For the text-containing cell, return its midpoint in [x, y] coordinate format. 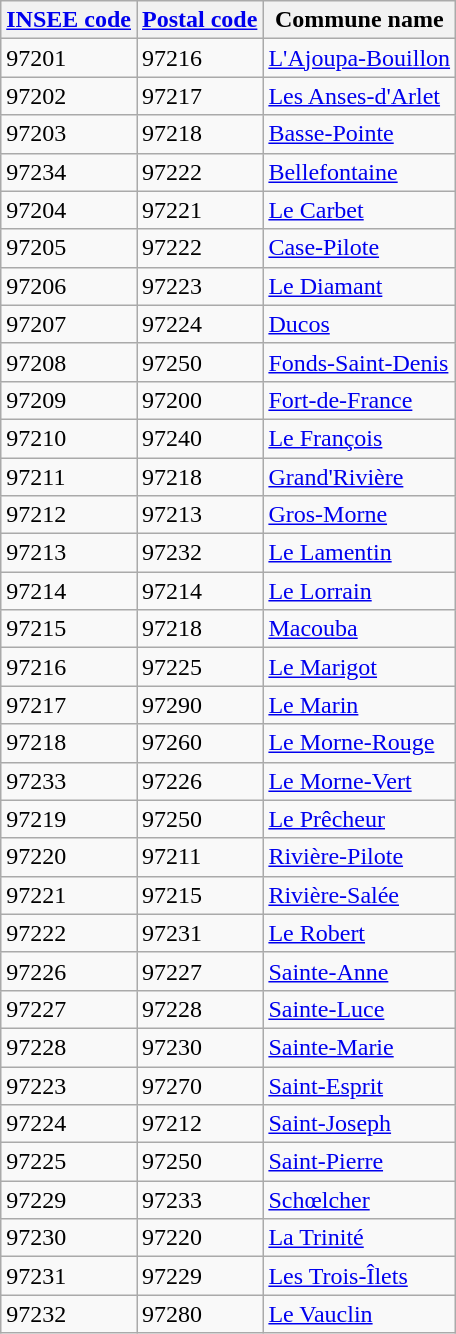
Sainte-Marie [360, 1047]
Fonds-Saint-Denis [360, 362]
97240 [199, 438]
Bellefontaine [360, 172]
Le Morne-Vert [360, 781]
97208 [69, 362]
97210 [69, 438]
Le Lorrain [360, 591]
97270 [199, 1085]
Saint-Pierre [360, 1162]
La Trinité [360, 1238]
Le Robert [360, 933]
97219 [69, 819]
Le Diamant [360, 286]
Rivière-Pilote [360, 857]
Sainte-Anne [360, 971]
Le Marin [360, 705]
Ducos [360, 324]
Le Carbet [360, 210]
97207 [69, 324]
Le François [360, 438]
Les Anses-d'Arlet [360, 96]
Commune name [360, 20]
Schœlcher [360, 1200]
L'Ajoupa-Bouillon [360, 58]
97209 [69, 400]
Saint-Esprit [360, 1085]
Macouba [360, 629]
Le Morne-Rouge [360, 743]
Sainte-Luce [360, 1009]
Case-Pilote [360, 248]
Rivière-Salée [360, 895]
97201 [69, 58]
97200 [199, 400]
97260 [199, 743]
INSEE code [69, 20]
Les Trois-Îlets [360, 1276]
97203 [69, 134]
97234 [69, 172]
Saint-Joseph [360, 1124]
97206 [69, 286]
Le Lamentin [360, 553]
Gros-Morne [360, 515]
Fort-de-France [360, 400]
Grand'Rivière [360, 477]
97205 [69, 248]
Le Vauclin [360, 1314]
Basse-Pointe [360, 134]
Le Marigot [360, 667]
97290 [199, 705]
Postal code [199, 20]
97202 [69, 96]
Le Prêcheur [360, 819]
97280 [199, 1314]
97204 [69, 210]
